Identify which cell holds the provided text, then report its [X, Y] central coordinate. 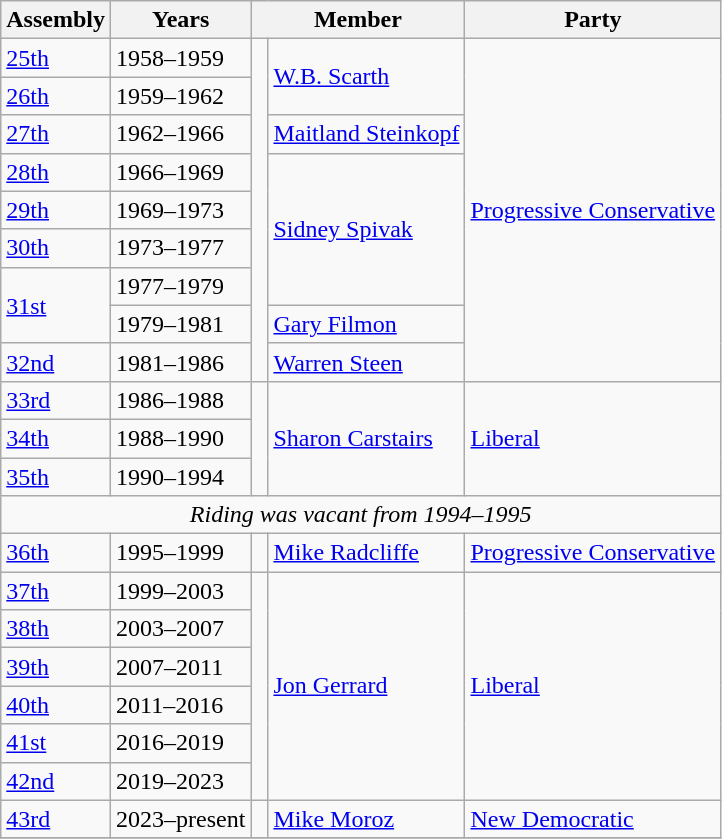
38th [56, 629]
2003–2007 [180, 629]
1966–1969 [180, 172]
Jon Gerrard [366, 686]
1973–1977 [180, 248]
26th [56, 96]
Warren Steen [366, 362]
36th [56, 553]
1958–1959 [180, 58]
Sidney Spivak [366, 229]
1986–1988 [180, 400]
40th [56, 705]
Assembly [56, 20]
41st [56, 743]
29th [56, 210]
30th [56, 248]
2016–2019 [180, 743]
W.B. Scarth [366, 77]
Member [358, 20]
New Democratic [593, 819]
Party [593, 20]
43rd [56, 819]
2019–2023 [180, 781]
Gary Filmon [366, 324]
1981–1986 [180, 362]
25th [56, 58]
1995–1999 [180, 553]
35th [56, 477]
Maitland Steinkopf [366, 134]
1979–1981 [180, 324]
42nd [56, 781]
Riding was vacant from 1994–1995 [361, 515]
1969–1973 [180, 210]
2011–2016 [180, 705]
2023–present [180, 819]
1977–1979 [180, 286]
Years [180, 20]
31st [56, 305]
1990–1994 [180, 477]
28th [56, 172]
Sharon Carstairs [366, 438]
39th [56, 667]
32nd [56, 362]
Mike Radcliffe [366, 553]
34th [56, 438]
27th [56, 134]
2007–2011 [180, 667]
37th [56, 591]
Mike Moroz [366, 819]
33rd [56, 400]
1999–2003 [180, 591]
1988–1990 [180, 438]
1962–1966 [180, 134]
1959–1962 [180, 96]
